For the text-containing cell, return its midpoint in [X, Y] coordinate format. 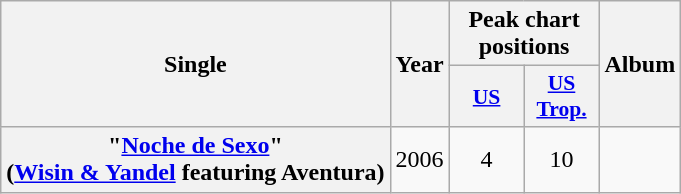
USTrop. [562, 96]
2006 [420, 160]
Single [196, 64]
Album [640, 64]
4 [486, 160]
10 [562, 160]
US [486, 96]
"Noche de Sexo" (Wisin & Yandel featuring Aventura) [196, 160]
Peak chart positions [524, 34]
Year [420, 64]
